Determine the [x, y] coordinate at the center of the cell enclosing the given text.  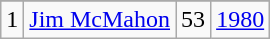
53 [194, 20]
1 [12, 20]
1980 [240, 20]
Jim McMahon [100, 20]
